From the cell containing the given text, extract its center point as [X, Y] coordinate. 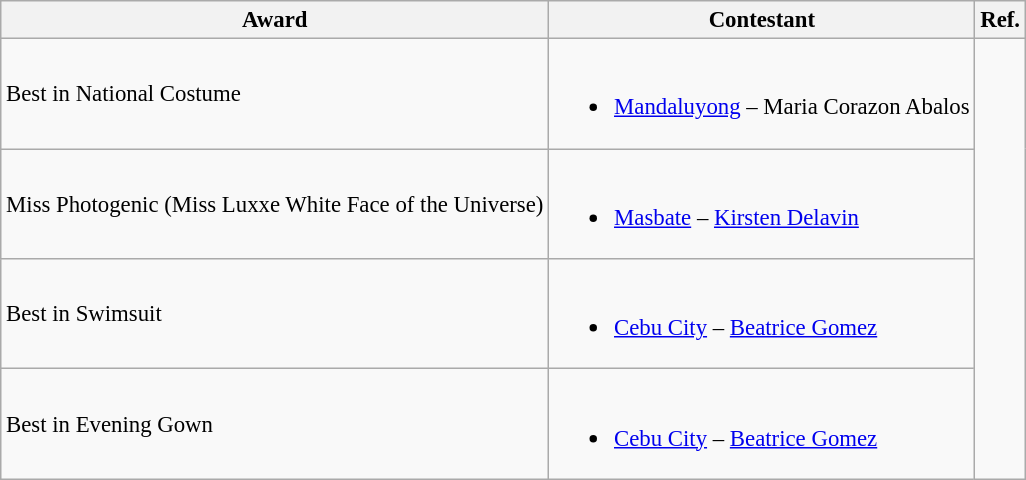
Masbate – Kirsten Delavin [762, 204]
Best in National Costume [275, 94]
Best in Swimsuit [275, 314]
Miss Photogenic (Miss Luxxe White Face of the Universe) [275, 204]
Best in Evening Gown [275, 424]
Award [275, 20]
Contestant [762, 20]
Ref. [1000, 20]
Mandaluyong – Maria Corazon Abalos [762, 94]
